Output the (x, y) coordinate of the center of the cell containing the given text.  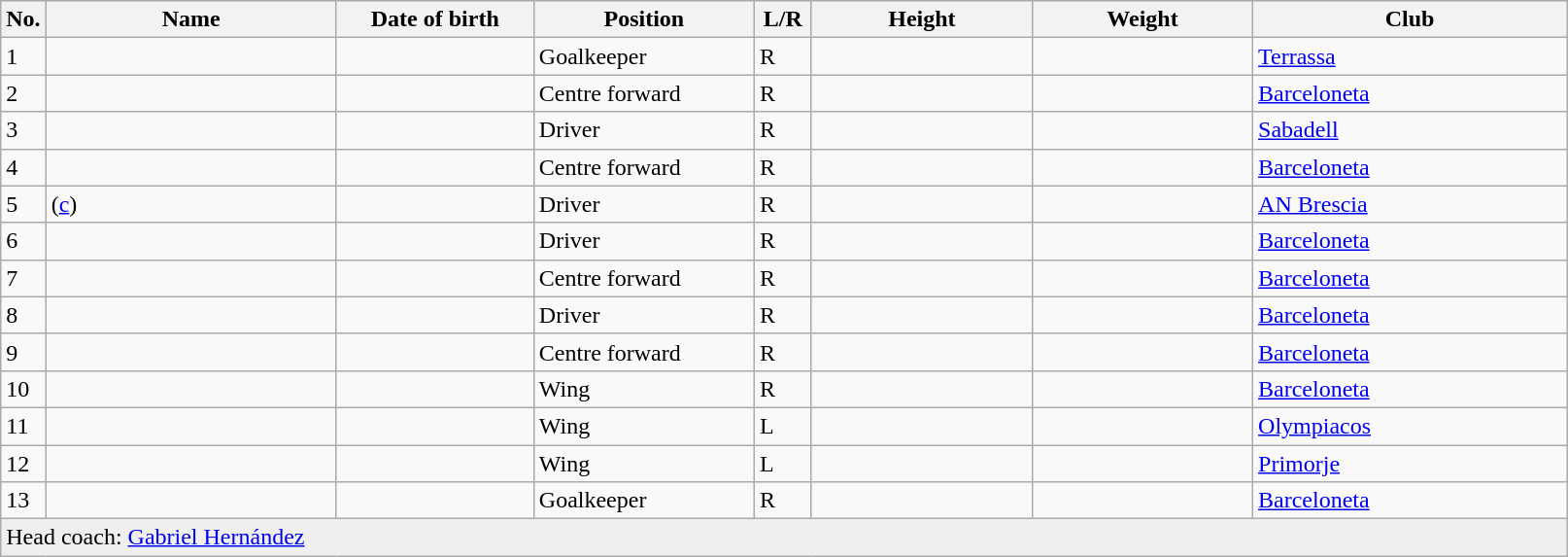
7 (23, 278)
12 (23, 464)
No. (23, 19)
6 (23, 241)
Name (190, 19)
10 (23, 389)
Primorje (1411, 464)
Sabadell (1411, 130)
9 (23, 352)
Height (921, 19)
8 (23, 315)
Head coach: Gabriel Hernández (784, 538)
2 (23, 93)
Weight (1142, 19)
3 (23, 130)
11 (23, 426)
Terrassa (1411, 56)
Club (1411, 19)
4 (23, 167)
5 (23, 204)
Position (643, 19)
(c) (190, 204)
Date of birth (435, 19)
Olympiacos (1411, 426)
1 (23, 56)
AN Brescia (1411, 204)
L/R (783, 19)
13 (23, 501)
